Determine the (X, Y) coordinate at the center of the cell enclosing the given text.  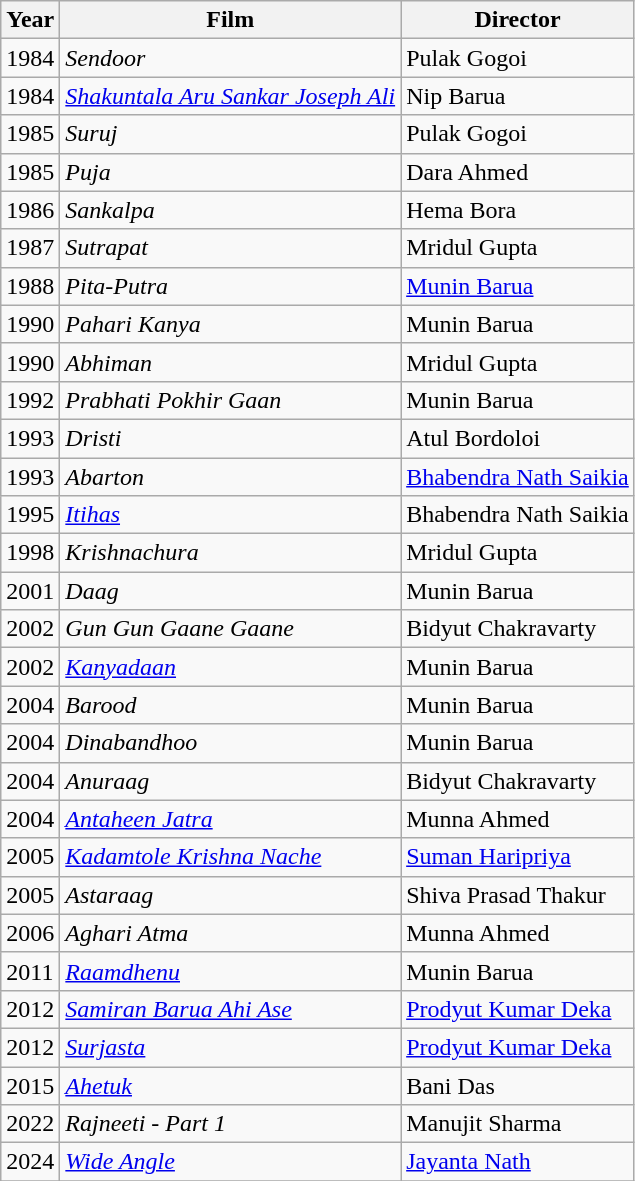
Krishnachura (230, 553)
Sutrapat (230, 248)
Bani Das (518, 1085)
Hema Bora (518, 210)
Manujit Sharma (518, 1124)
Pahari Kanya (230, 324)
Wide Angle (230, 1162)
Barood (230, 705)
Raamdhenu (230, 971)
Astaraag (230, 895)
Film (230, 20)
1988 (30, 286)
Surjasta (230, 1047)
Ahetuk (230, 1085)
1995 (30, 515)
Puja (230, 172)
2011 (30, 971)
Suruj (230, 134)
Pita-Putra (230, 286)
2024 (30, 1162)
Antaheen Jatra (230, 819)
Itihas (230, 515)
Jayanta Nath (518, 1162)
2001 (30, 591)
Daag (230, 591)
2015 (30, 1085)
2022 (30, 1124)
Rajneeti - Part 1 (230, 1124)
Year (30, 20)
Suman Haripriya (518, 857)
Gun Gun Gaane Gaane (230, 629)
Director (518, 20)
Shakuntala Aru Sankar Joseph Ali (230, 96)
Aghari Atma (230, 933)
1987 (30, 248)
Shiva Prasad Thakur (518, 895)
Dinabandhoo (230, 743)
1998 (30, 553)
Sankalpa (230, 210)
1986 (30, 210)
Atul Bordoloi (518, 438)
Prabhati Pokhir Gaan (230, 400)
Kadamtole Krishna Nache (230, 857)
Dristi (230, 438)
Kanyadaan (230, 667)
1992 (30, 400)
Abarton (230, 477)
Anuraag (230, 781)
Nip Barua (518, 96)
Dara Ahmed (518, 172)
Sendoor (230, 58)
Samiran Barua Ahi Ase (230, 1009)
Abhiman (230, 362)
2006 (30, 933)
